Search for the cell housing the specified text and yield its (X, Y) center coordinate. 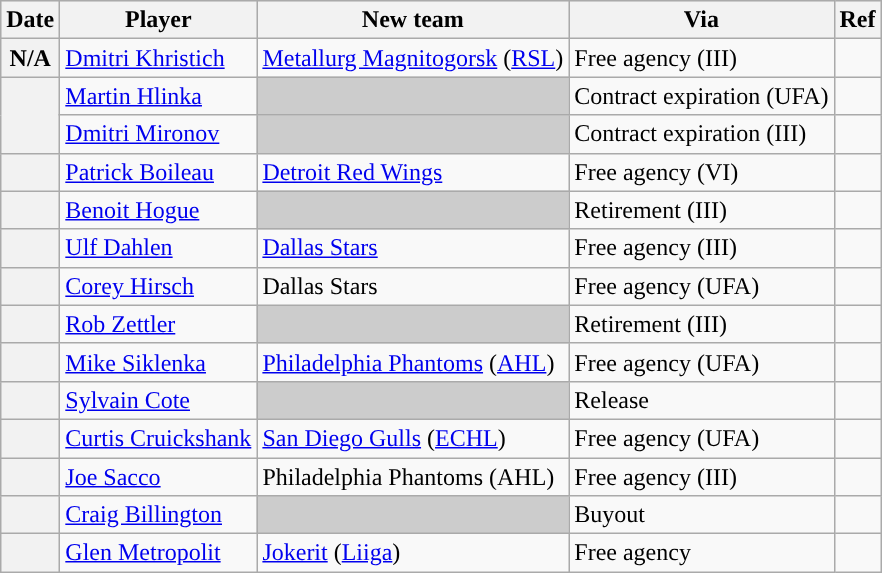
Date (30, 20)
Mike Siklenka (158, 362)
Rob Zettler (158, 324)
Metallurg Magnitogorsk (RSL) (413, 58)
Corey Hirsch (158, 286)
Patrick Boileau (158, 172)
Contract expiration (III) (702, 134)
Joe Sacco (158, 477)
Dmitri Khristich (158, 58)
New team (413, 20)
Via (702, 20)
Craig Billington (158, 515)
Ulf Dahlen (158, 248)
Ref (858, 20)
Benoit Hogue (158, 210)
Detroit Red Wings (413, 172)
Martin Hlinka (158, 96)
Curtis Cruickshank (158, 438)
Release (702, 400)
Glen Metropolit (158, 553)
Player (158, 20)
Contract expiration (UFA) (702, 96)
Free agency (702, 553)
Jokerit (Liiga) (413, 553)
Dmitri Mironov (158, 134)
San Diego Gulls (ECHL) (413, 438)
Sylvain Cote (158, 400)
Buyout (702, 515)
N/A (30, 58)
Free agency (VI) (702, 172)
